Return the [X, Y] coordinate for the center point of the cell that contains the specified text.  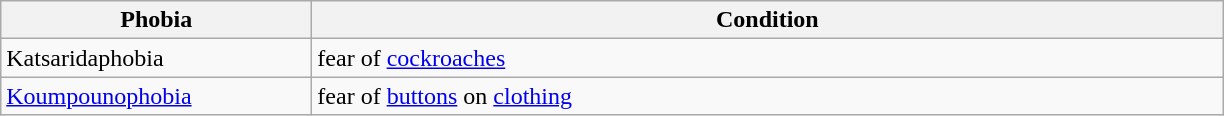
fear of buttons on clothing [768, 96]
Koumpounophobia [156, 96]
Katsaridaphobia [156, 58]
fear of cockroaches [768, 58]
Condition [768, 20]
Phobia [156, 20]
